Capture the cell that displays the provided text and extract its [x, y] central coordinate. 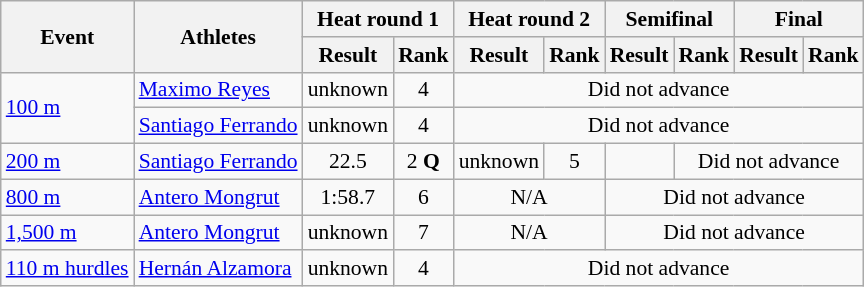
100 m [68, 108]
5 [574, 162]
800 m [68, 197]
6 [424, 197]
Final [798, 19]
Event [68, 36]
2 Q [424, 162]
22.5 [348, 162]
200 m [68, 162]
Athletes [218, 36]
Maximo Reyes [218, 90]
1,500 m [68, 233]
Semifinal [670, 19]
7 [424, 233]
1:58.7 [348, 197]
Heat round 2 [530, 19]
110 m hurdles [68, 269]
Heat round 1 [378, 19]
Hernán Alzamora [218, 269]
